Pinpoint the cell where the given text exists, returning its [x, y] midpoint coordinate. 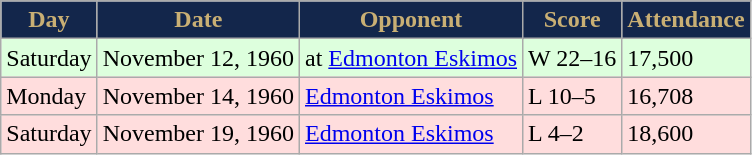
Opponent [410, 20]
November 12, 1960 [198, 58]
Day [49, 20]
at Edmonton Eskimos [410, 58]
17,500 [686, 58]
Attendance [686, 20]
18,600 [686, 134]
Date [198, 20]
Score [572, 20]
W 22–16 [572, 58]
16,708 [686, 96]
L 4–2 [572, 134]
Monday [49, 96]
L 10–5 [572, 96]
November 19, 1960 [198, 134]
November 14, 1960 [198, 96]
